Scan for the cell matching the given text and deliver its (X, Y) coordinate at center. 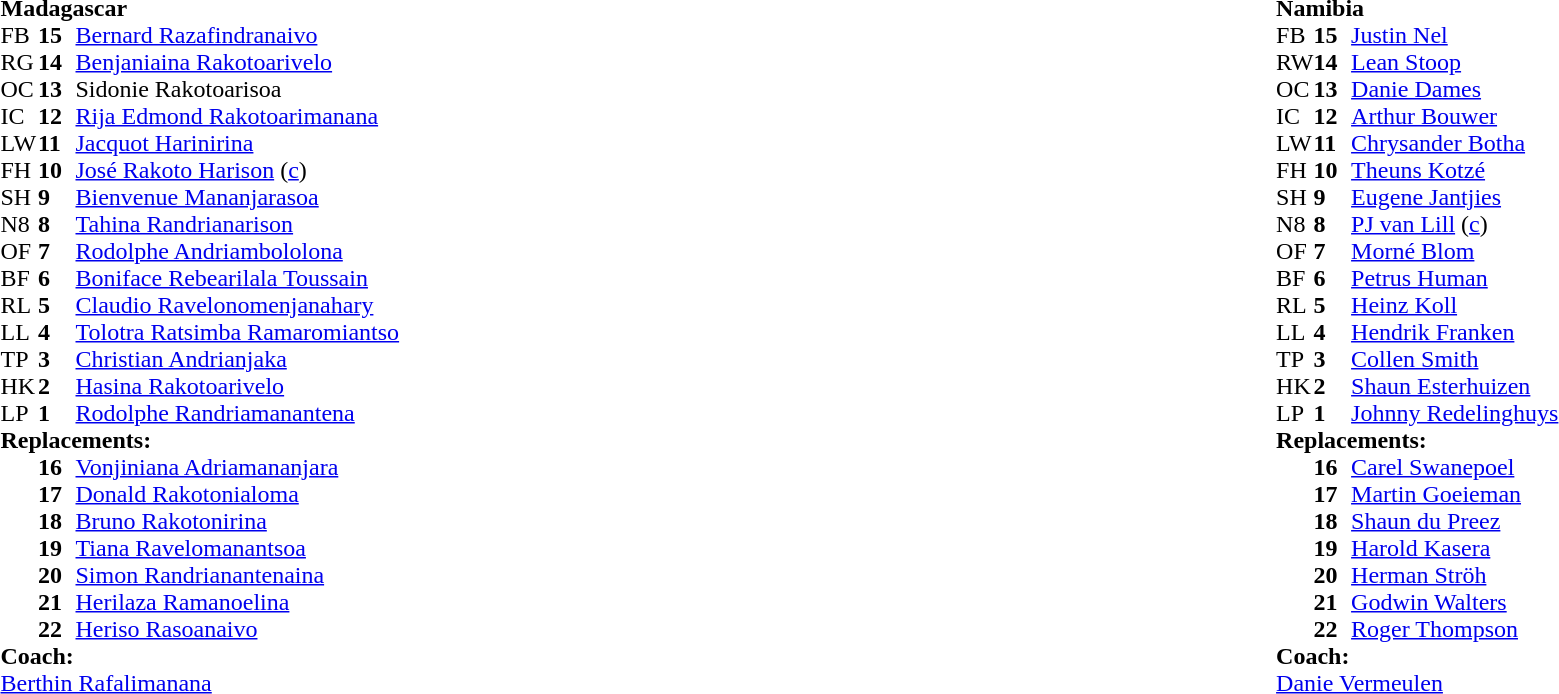
Danie Dames (1454, 90)
Heinz Koll (1454, 306)
Lean Stoop (1454, 62)
Arthur Bouwer (1454, 116)
Harold Kasera (1454, 548)
Carel Swanepoel (1454, 468)
Roger Thompson (1454, 630)
PJ van Lill (c) (1454, 224)
Donald Rakotonialoma (238, 494)
Herilaza Ramanoelina (238, 602)
Rodolphe Andriambololona (238, 252)
Christian Andrianjaka (238, 360)
Claudio Ravelonomenjanahary (238, 306)
Rodolphe Randriamanantena (238, 414)
Morné Blom (1454, 252)
Heriso Rasoanaivo (238, 630)
Petrus Human (1454, 278)
Johnny Redelinghuys (1454, 414)
Jacquot Harinirina (238, 144)
Bienvenue Mananjarasoa (238, 198)
Hendrik Franken (1454, 332)
Bernard Razafindranaivo (238, 36)
Bruno Rakotonirina (238, 522)
Tiana Ravelomanantsoa (238, 548)
Herman Ströh (1454, 576)
Justin Nel (1454, 36)
Eugene Jantjies (1454, 198)
Rija Edmond Rakotoarimanana (238, 116)
Hasina Rakotoarivelo (238, 386)
Tolotra Ratsimba Ramaromiantso (238, 332)
Boniface Rebearilala Toussain (238, 278)
Shaun du Preez (1454, 522)
Tahina Randrianarison (238, 224)
Benjaniaina Rakotoarivelo (238, 62)
Sidonie Rakotoarisoa (238, 90)
Vonjiniana Adriamananjara (238, 468)
Godwin Walters (1454, 602)
Shaun Esterhuizen (1454, 386)
Martin Goeieman (1454, 494)
Collen Smith (1454, 360)
Chrysander Botha (1454, 144)
Theuns Kotzé (1454, 170)
RW (1295, 62)
RG (19, 62)
José Rakoto Harison (c) (238, 170)
Simon Randrianantenaina (238, 576)
